Output the (X, Y) coordinate of the center of the cell containing the given text.  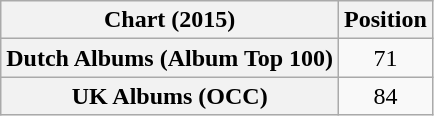
84 (386, 96)
Chart (2015) (170, 20)
UK Albums (OCC) (170, 96)
Dutch Albums (Album Top 100) (170, 58)
Position (386, 20)
71 (386, 58)
